Detect which cell encompasses the target text, then output its (X, Y) center coordinate. 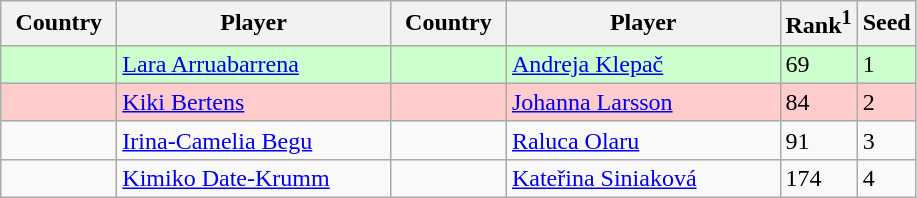
3 (886, 140)
174 (818, 178)
Kiki Bertens (254, 102)
Raluca Olaru (643, 140)
Kateřina Siniaková (643, 178)
4 (886, 178)
91 (818, 140)
Rank1 (818, 24)
Seed (886, 24)
2 (886, 102)
Lara Arruabarrena (254, 64)
Andreja Klepač (643, 64)
Kimiko Date-Krumm (254, 178)
Irina-Camelia Begu (254, 140)
Johanna Larsson (643, 102)
84 (818, 102)
69 (818, 64)
1 (886, 64)
